Provide the (X, Y) coordinate of the cell's center where the given text is located.  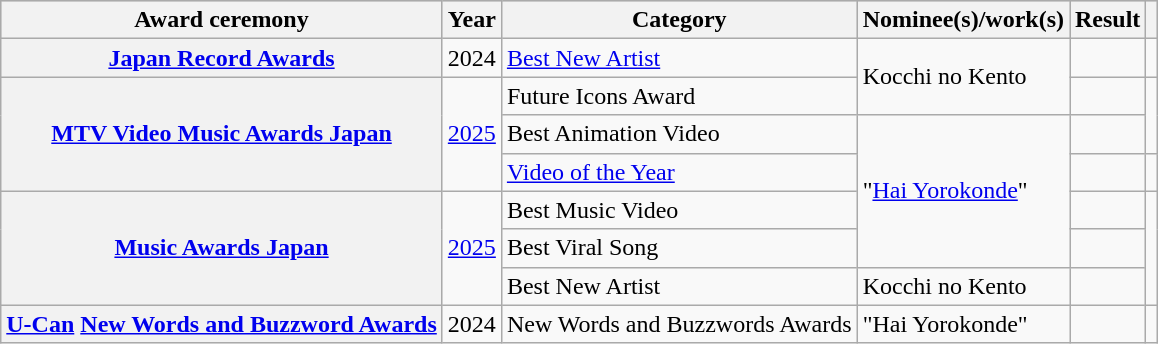
Music Awards Japan (222, 248)
Result (1108, 20)
Nominee(s)/work(s) (963, 20)
Award ceremony (222, 20)
Category (679, 20)
Year (472, 20)
U-Can New Words and Buzzword Awards (222, 324)
Best Viral Song (679, 248)
MTV Video Music Awards Japan (222, 134)
Best Music Video (679, 210)
Video of the Year (679, 172)
Best Animation Video (679, 134)
New Words and Buzzwords Awards (679, 324)
Future Icons Award (679, 96)
Japan Record Awards (222, 58)
